Identify which cell holds the provided text, then report its [x, y] central coordinate. 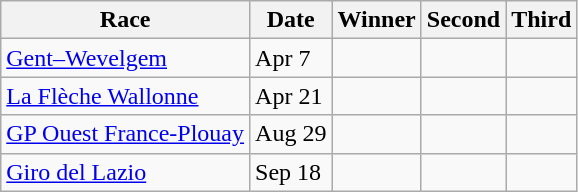
Second [463, 20]
Apr 21 [291, 96]
Giro del Lazio [126, 172]
La Flèche Wallonne [126, 96]
Winner [376, 20]
Race [126, 20]
Date [291, 20]
Aug 29 [291, 134]
Apr 7 [291, 58]
GP Ouest France-Plouay [126, 134]
Sep 18 [291, 172]
Third [542, 20]
Gent–Wevelgem [126, 58]
